Scan for the cell matching the given text and deliver its (X, Y) coordinate at center. 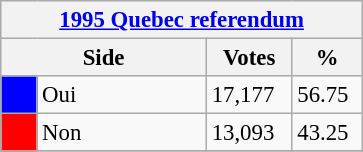
1995 Quebec referendum (182, 20)
13,093 (249, 133)
% (328, 58)
Non (122, 133)
56.75 (328, 95)
Votes (249, 58)
Side (104, 58)
43.25 (328, 133)
17,177 (249, 95)
Oui (122, 95)
